Capture the cell that displays the provided text and extract its [x, y] central coordinate. 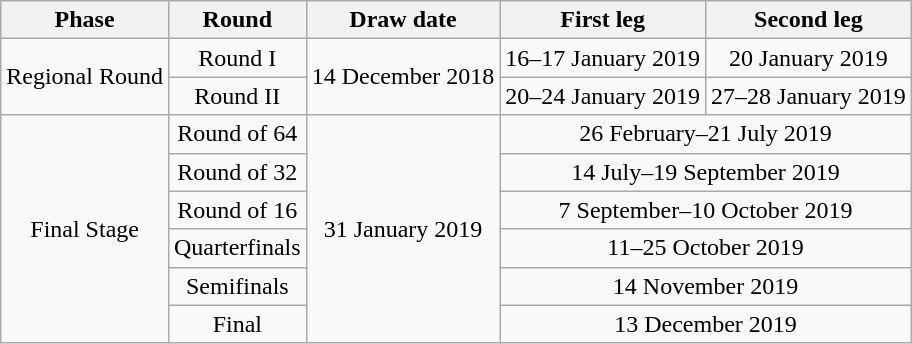
27–28 January 2019 [809, 96]
Final Stage [85, 229]
16–17 January 2019 [603, 58]
26 February–21 July 2019 [706, 134]
20–24 January 2019 [603, 96]
First leg [603, 20]
14 November 2019 [706, 286]
31 January 2019 [403, 229]
Round of 64 [237, 134]
7 September–10 October 2019 [706, 210]
Round of 32 [237, 172]
Round II [237, 96]
11–25 October 2019 [706, 248]
14 December 2018 [403, 77]
14 July–19 September 2019 [706, 172]
20 January 2019 [809, 58]
Round of 16 [237, 210]
Regional Round [85, 77]
13 December 2019 [706, 324]
Round I [237, 58]
Round [237, 20]
Phase [85, 20]
Semifinals [237, 286]
Draw date [403, 20]
Second leg [809, 20]
Quarterfinals [237, 248]
Final [237, 324]
